Scan for the cell matching the given text and deliver its (X, Y) coordinate at center. 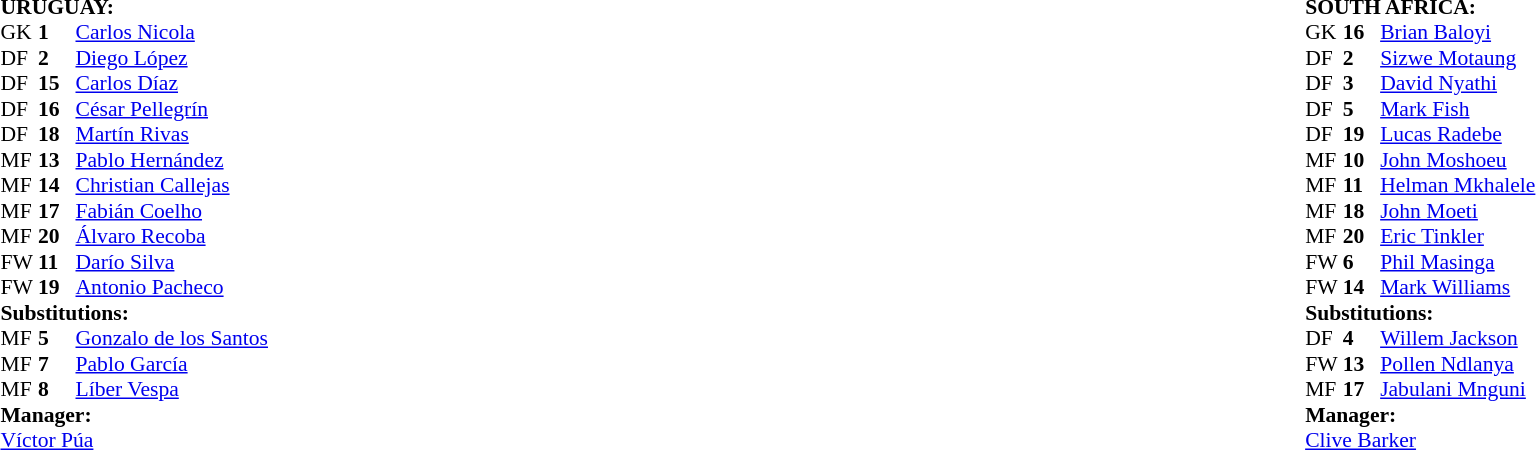
1 (57, 33)
Carlos Díaz (172, 83)
3 (1362, 83)
Jabulani Mnguni (1458, 389)
Helman Mkhalele (1458, 185)
Brian Baloyi (1458, 33)
Carlos Nicola (172, 33)
Mark Fish (1458, 109)
10 (1362, 160)
Antonio Pacheco (172, 287)
Pablo Hernández (172, 160)
Lucas Radebe (1458, 135)
8 (57, 389)
Álvaro Recoba (172, 237)
Gonzalo de los Santos (172, 339)
John Moeti (1458, 211)
Willem Jackson (1458, 339)
15 (57, 83)
Fabián Coelho (172, 211)
Darío Silva (172, 262)
Phil Masinga (1458, 262)
David Nyathi (1458, 83)
4 (1362, 339)
John Moshoeu (1458, 160)
6 (1362, 262)
Sizwe Motaung (1458, 58)
Mark Williams (1458, 287)
César Pellegrín (172, 109)
Pablo García (172, 364)
Eric Tinkler (1458, 237)
Christian Callejas (172, 185)
Líber Vespa (172, 389)
Martín Rivas (172, 135)
Diego López (172, 58)
7 (57, 364)
Pollen Ndlanya (1458, 364)
